Output the (x, y) coordinate of the center of the cell containing the given text.  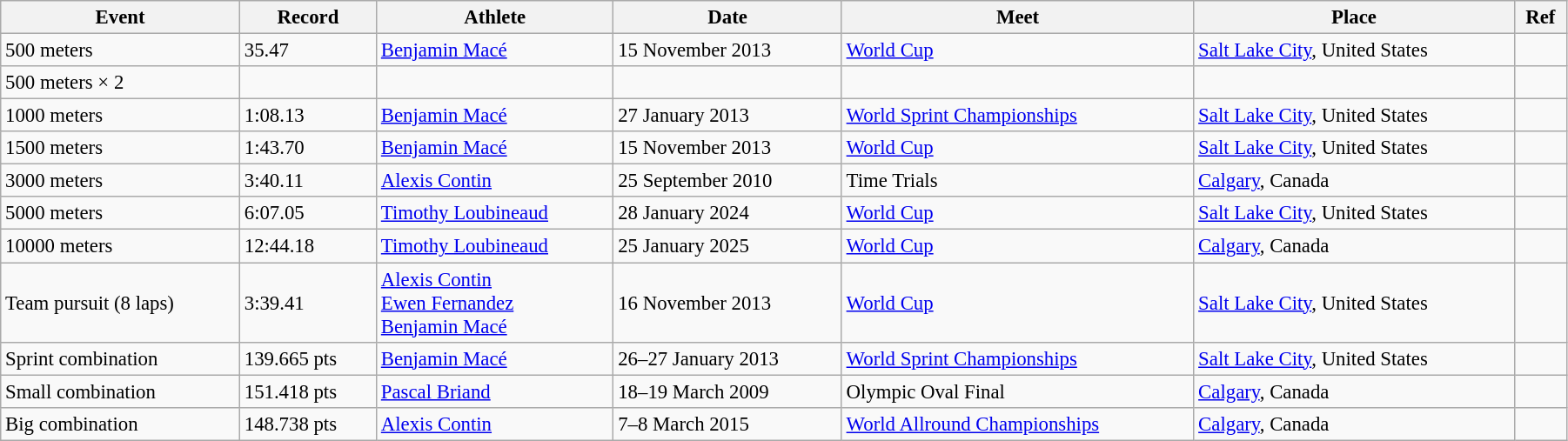
151.418 pts (308, 391)
Team pursuit (8 laps) (120, 303)
12:44.18 (308, 246)
Big combination (120, 424)
3:40.11 (308, 181)
25 September 2010 (727, 181)
Athlete (495, 17)
27 January 2013 (727, 116)
3:39.41 (308, 303)
26–27 January 2013 (727, 358)
Ref (1540, 17)
Date (727, 17)
10000 meters (120, 246)
Time Trials (1018, 181)
139.665 pts (308, 358)
Event (120, 17)
1:08.13 (308, 116)
Olympic Oval Final (1018, 391)
16 November 2013 (727, 303)
5000 meters (120, 213)
Alexis ContinEwen FernandezBenjamin Macé (495, 303)
500 meters × 2 (120, 83)
1:43.70 (308, 148)
35.47 (308, 50)
Small combination (120, 391)
500 meters (120, 50)
1000 meters (120, 116)
Place (1354, 17)
Sprint combination (120, 358)
Record (308, 17)
Meet (1018, 17)
18–19 March 2009 (727, 391)
1500 meters (120, 148)
25 January 2025 (727, 246)
7–8 March 2015 (727, 424)
3000 meters (120, 181)
148.738 pts (308, 424)
28 January 2024 (727, 213)
6:07.05 (308, 213)
Pascal Briand (495, 391)
World Allround Championships (1018, 424)
